Locate the cell with the specified text and output its (x, y) center coordinate. 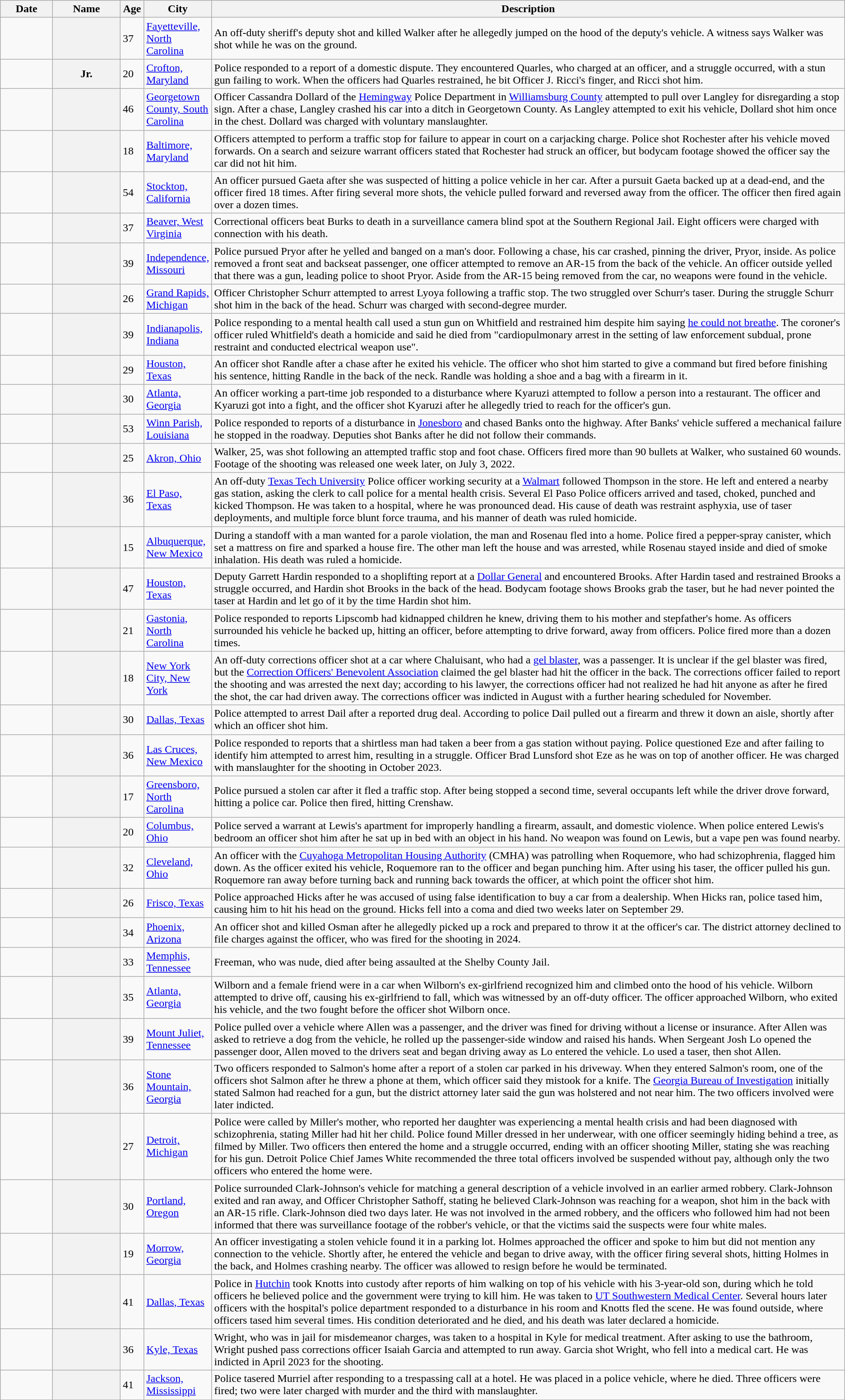
33 (132, 962)
Gastonia, North Carolina (178, 630)
35 (132, 997)
54 (132, 192)
Jr. (87, 74)
Morrow, Georgia (178, 1254)
32 (132, 868)
Winn Parish, Louisiana (178, 428)
27 (132, 1147)
Name (87, 9)
Crofton, Maryland (178, 74)
Memphis, Tennessee (178, 962)
New York City, New York (178, 678)
Las Cruces, New Mexico (178, 755)
Portland, Oregon (178, 1207)
Independence, Missouri (178, 263)
Akron, Ohio (178, 458)
Albuquerque, New Mexico (178, 547)
Cleveland, Ohio (178, 868)
53 (132, 428)
Fayetteville, North Carolina (178, 38)
El Paso, Texas (178, 499)
Phoenix, Arizona (178, 932)
Age (132, 9)
46 (132, 109)
Mount Juliet, Tennessee (178, 1039)
Freeman, who was nude, died after being assaulted at the Shelby County Jail. (528, 962)
Stockton, California (178, 192)
Indianapolis, Indiana (178, 334)
Grand Rapids, Michigan (178, 299)
34 (132, 932)
17 (132, 797)
City (178, 9)
Detroit, Michigan (178, 1147)
Columbus, Ohio (178, 832)
Baltimore, Maryland (178, 151)
Jackson, Mississippi (178, 1385)
21 (132, 630)
47 (132, 589)
29 (132, 369)
Stone Mountain, Georgia (178, 1087)
Beaver, West Virginia (178, 228)
15 (132, 547)
Date (27, 9)
19 (132, 1254)
Frisco, Texas (178, 903)
Georgetown County, South Carolina (178, 109)
Greensboro, North Carolina (178, 797)
25 (132, 458)
Kyle, Texas (178, 1349)
Description (528, 9)
